Return the [X, Y] coordinate for the center point of the cell that contains the specified text.  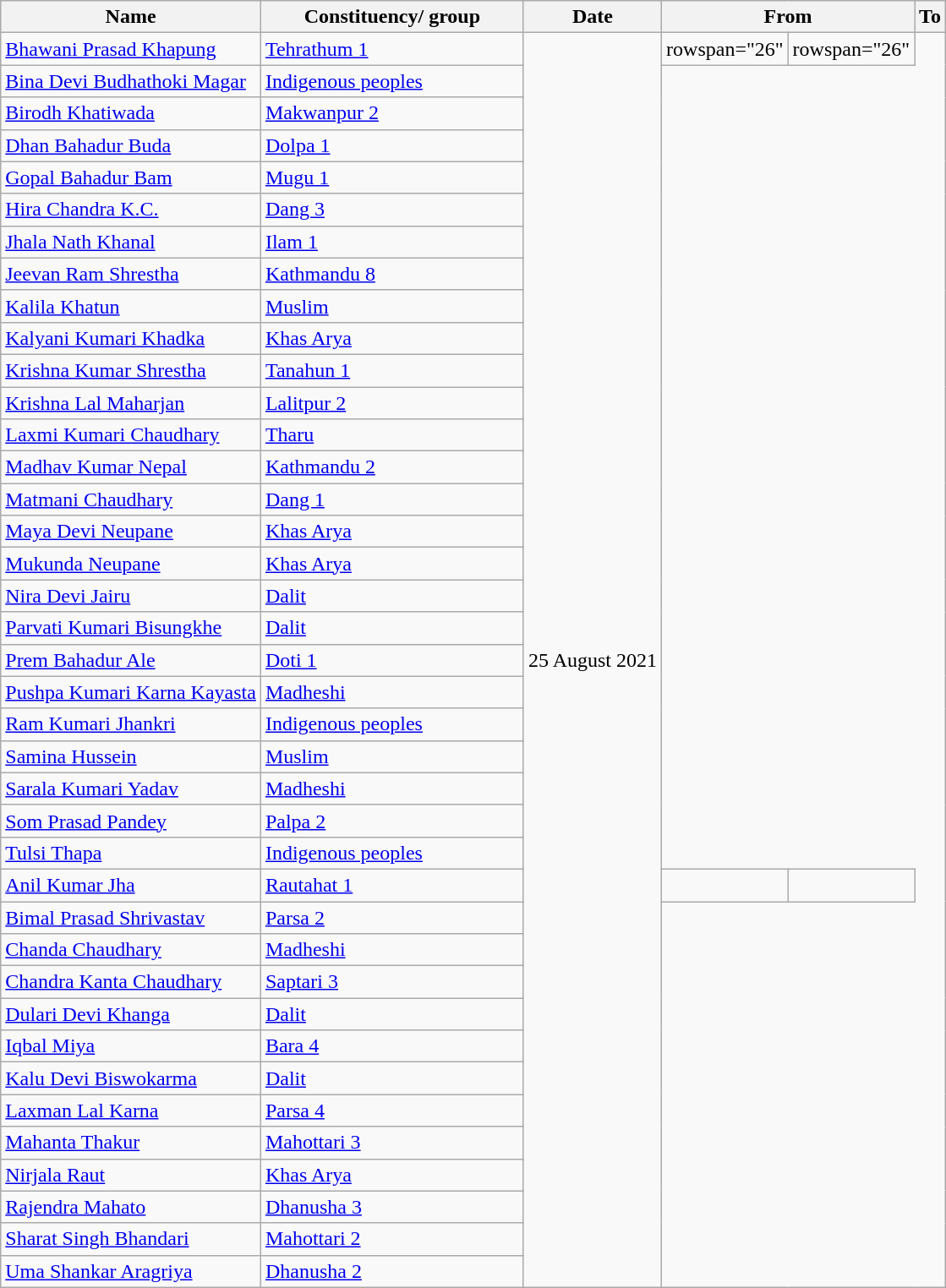
Tehrathum 1 [392, 49]
Krishna Kumar Shrestha [131, 370]
Kalila Khatun [131, 306]
Jeevan Ram Shrestha [131, 274]
Birodh Khatiwada [131, 113]
Date [592, 17]
Som Prasad Pandey [131, 821]
From [788, 17]
Ilam 1 [392, 242]
Mukunda Neupane [131, 564]
Parsa 4 [392, 1111]
Mahanta Thakur [131, 1143]
Dhan Bahadur Buda [131, 145]
Bara 4 [392, 1046]
Name [131, 17]
Kathmandu 8 [392, 274]
Dolpa 1 [392, 145]
Tharu [392, 435]
Maya Devi Neupane [131, 532]
Rautahat 1 [392, 885]
Nirjala Raut [131, 1175]
Jhala Nath Khanal [131, 242]
Parsa 2 [392, 917]
Samina Hussein [131, 756]
Dang 3 [392, 210]
Constituency/ group [392, 17]
Tulsi Thapa [131, 853]
Krishna Lal Maharjan [131, 403]
Chandra Kanta Chaudhary [131, 982]
Pushpa Kumari Karna Kayasta [131, 692]
To [930, 17]
Madhav Kumar Nepal [131, 467]
Mugu 1 [392, 177]
Iqbal Miya [131, 1046]
Mahottari 3 [392, 1143]
Matmani Chaudhary [131, 499]
Bimal Prasad Shrivastav [131, 917]
25 August 2021 [592, 660]
Nira Devi Jairu [131, 596]
Uma Shankar Aragriya [131, 1271]
Kalyani Kumari Khadka [131, 338]
Dang 1 [392, 499]
Saptari 3 [392, 982]
Dulari Devi Khanga [131, 1014]
Makwanpur 2 [392, 113]
Kathmandu 2 [392, 467]
Laxmi Kumari Chaudhary [131, 435]
Anil Kumar Jha [131, 885]
Parvati Kumari Bisungkhe [131, 628]
Bina Devi Budhathoki Magar [131, 81]
Kalu Devi Biswokarma [131, 1078]
Prem Bahadur Ale [131, 660]
Dhanusha 2 [392, 1271]
Dhanusha 3 [392, 1207]
Hira Chandra K.C. [131, 210]
Ram Kumari Jhankri [131, 724]
Tanahun 1 [392, 370]
Bhawani Prasad Khapung [131, 49]
Chanda Chaudhary [131, 950]
Sharat Singh Bhandari [131, 1239]
Rajendra Mahato [131, 1207]
Gopal Bahadur Bam [131, 177]
Mahottari 2 [392, 1239]
Lalitpur 2 [392, 403]
Doti 1 [392, 660]
Laxman Lal Karna [131, 1111]
Sarala Kumari Yadav [131, 789]
Palpa 2 [392, 821]
